Detect which cell encompasses the target text, then output its [x, y] center coordinate. 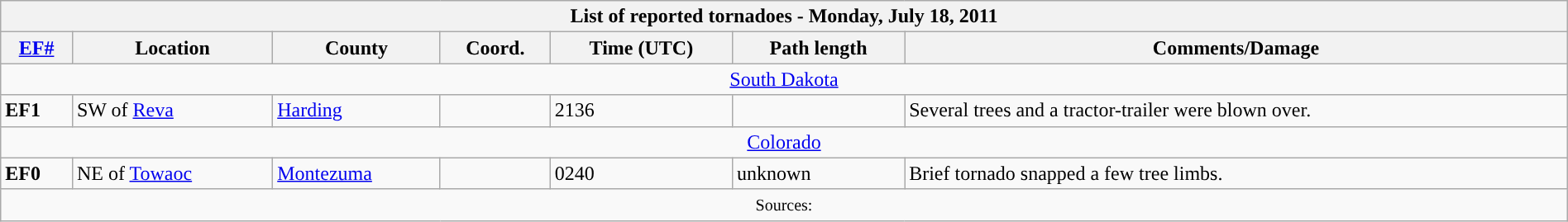
Location [172, 48]
South Dakota [784, 79]
2136 [641, 111]
unknown [819, 173]
Brief tornado snapped a few tree limbs. [1236, 173]
List of reported tornadoes - Monday, July 18, 2011 [784, 17]
SW of Reva [172, 111]
Several trees and a tractor-trailer were blown over. [1236, 111]
Time (UTC) [641, 48]
Colorado [784, 142]
Comments/Damage [1236, 48]
NE of Towaoc [172, 173]
Coord. [495, 48]
EF1 [36, 111]
0240 [641, 173]
Path length [819, 48]
Montezuma [357, 173]
EF0 [36, 173]
EF# [36, 48]
County [357, 48]
Harding [357, 111]
Sources: [784, 205]
